Search for the cell housing the specified text and yield its [x, y] center coordinate. 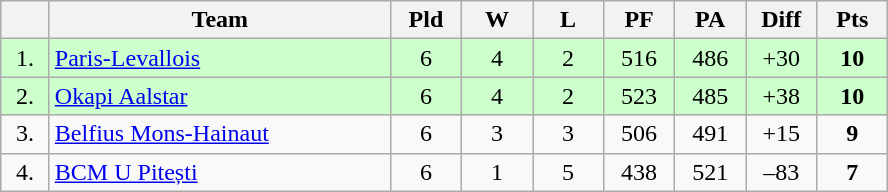
486 [710, 58]
Belfius Mons-Hainaut [220, 134]
3. [26, 134]
2. [26, 96]
+38 [782, 96]
W [496, 20]
516 [640, 58]
5 [568, 172]
–83 [782, 172]
485 [710, 96]
438 [640, 172]
506 [640, 134]
PA [710, 20]
L [568, 20]
1 [496, 172]
7 [852, 172]
9 [852, 134]
Pts [852, 20]
+30 [782, 58]
Paris-Levallois [220, 58]
PF [640, 20]
521 [710, 172]
BCM U Pitești [220, 172]
4. [26, 172]
Diff [782, 20]
+15 [782, 134]
523 [640, 96]
Team [220, 20]
Pld [426, 20]
491 [710, 134]
1. [26, 58]
Okapi Aalstar [220, 96]
